Capture the cell that displays the provided text and extract its [x, y] central coordinate. 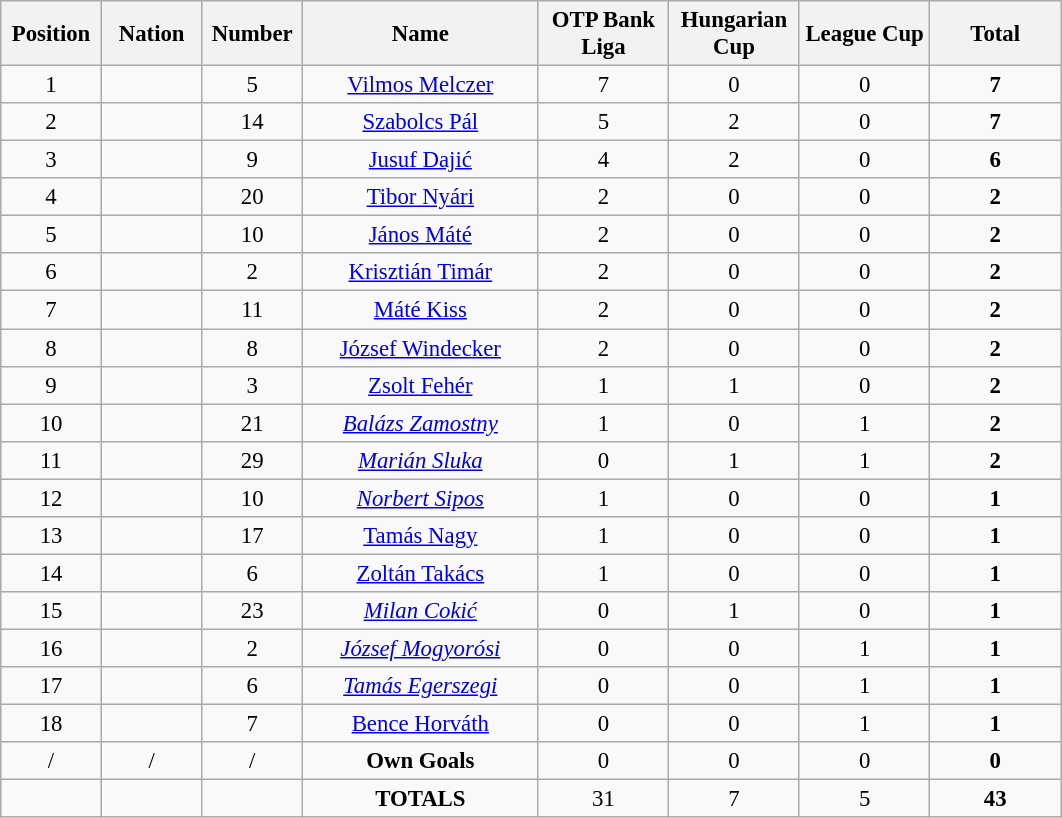
Position [52, 34]
Marián Sluka [421, 460]
Tibor Nyári [421, 197]
Total [996, 34]
Vilmos Melczer [421, 85]
12 [52, 498]
Máté Kiss [421, 310]
Milan Cokić [421, 611]
43 [996, 799]
Number [252, 34]
Tamás Egerszegi [421, 686]
József Mogyorósi [421, 648]
16 [52, 648]
Nation [152, 34]
20 [252, 197]
League Cup [864, 34]
Balázs Zamostny [421, 423]
Krisztián Timár [421, 273]
29 [252, 460]
Szabolcs Pál [421, 122]
TOTALS [421, 799]
23 [252, 611]
Zoltán Takács [421, 573]
31 [604, 799]
Hungarian Cup [734, 34]
János Máté [421, 235]
Own Goals [421, 761]
13 [52, 536]
15 [52, 611]
Jusuf Dajić [421, 160]
Norbert Sipos [421, 498]
Zsolt Fehér [421, 385]
József Windecker [421, 348]
21 [252, 423]
Bence Horváth [421, 724]
Name [421, 34]
OTP Bank Liga [604, 34]
18 [52, 724]
Tamás Nagy [421, 536]
